Identify which cell holds the provided text, then report its (x, y) central coordinate. 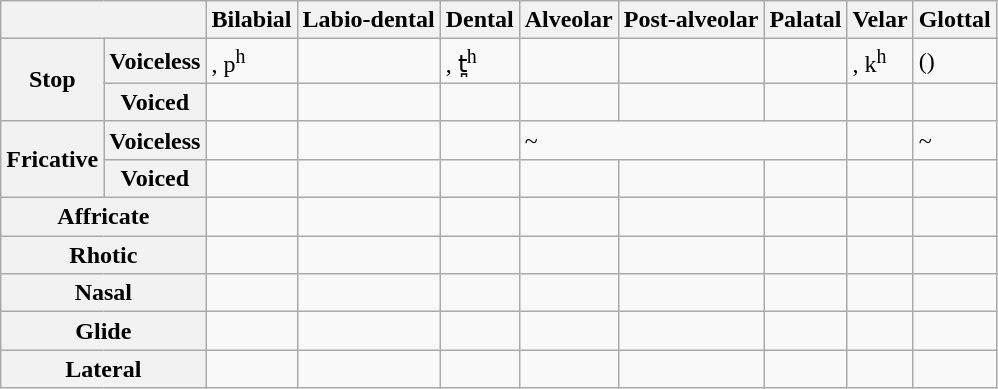
, t̪h (480, 62)
Velar (880, 20)
Fricative (52, 159)
Affricate (104, 217)
Post-alveolar (691, 20)
Dental (480, 20)
Rhotic (104, 255)
() (954, 62)
, ph (252, 62)
Palatal (806, 20)
Alveolar (568, 20)
Glottal (954, 20)
Nasal (104, 293)
Bilabial (252, 20)
Glide (104, 331)
Lateral (104, 369)
, kh (880, 62)
Stop (52, 80)
Labio-dental (368, 20)
